Search for the cell housing the specified text and yield its [X, Y] center coordinate. 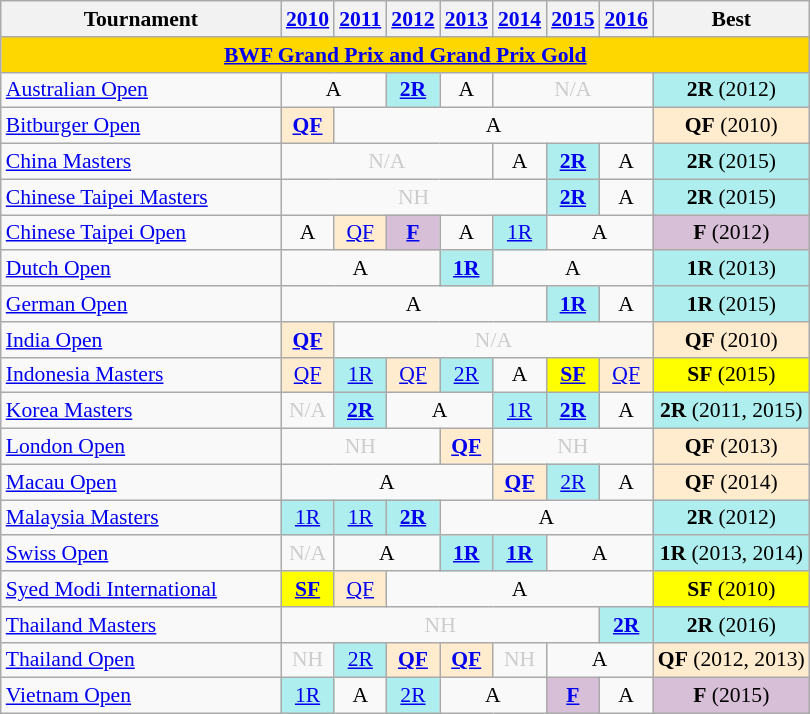
QF (2014) [732, 482]
SF (2015) [732, 375]
Malaysia Masters [141, 518]
2016 [626, 19]
Syed Modi International [141, 589]
Chinese Taipei Open [141, 233]
SF (2010) [732, 589]
2012 [412, 19]
QF (2012, 2013) [732, 660]
F (2012) [732, 233]
Thailand Masters [141, 625]
2011 [360, 19]
Vietnam Open [141, 696]
London Open [141, 447]
2R (2011, 2015) [732, 411]
2014 [520, 19]
1R (2013) [732, 269]
2015 [572, 19]
Best [732, 19]
Korea Masters [141, 411]
India Open [141, 340]
1R (2013, 2014) [732, 554]
2013 [466, 19]
1R (2015) [732, 304]
Australian Open [141, 90]
QF (2013) [732, 447]
F (2015) [732, 696]
Chinese Taipei Masters [141, 197]
2010 [308, 19]
Tournament [141, 19]
China Masters [141, 162]
Macau Open [141, 482]
German Open [141, 304]
BWF Grand Prix and Grand Prix Gold [406, 55]
Indonesia Masters [141, 375]
Dutch Open [141, 269]
2R (2016) [732, 625]
Thailand Open [141, 660]
Bitburger Open [141, 126]
Swiss Open [141, 554]
